Detect which cell encompasses the target text, then output its [x, y] center coordinate. 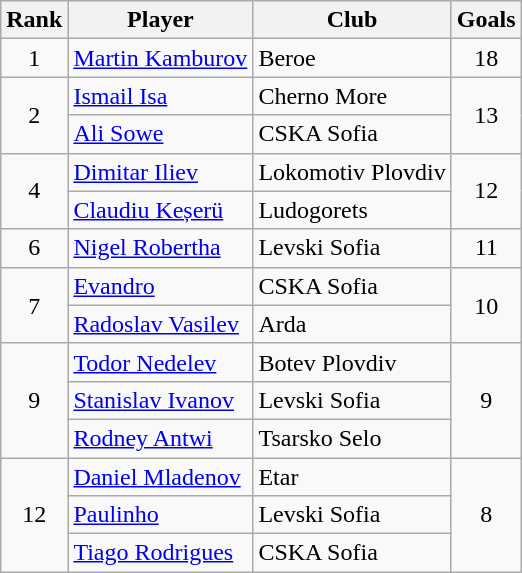
13 [486, 115]
Radoslav Vasilev [160, 324]
18 [486, 58]
Ali Sowe [160, 134]
6 [34, 248]
Rank [34, 20]
Lokomotiv Plovdiv [352, 172]
Martin Kamburov [160, 58]
Arda [352, 324]
Stanislav Ivanov [160, 400]
Daniel Mladenov [160, 477]
Todor Nedelev [160, 362]
Etar [352, 477]
Ludogorets [352, 210]
Cherno More [352, 96]
Rodney Antwi [160, 438]
4 [34, 191]
7 [34, 305]
2 [34, 115]
Beroe [352, 58]
Dimitar Iliev [160, 172]
Ismail Isa [160, 96]
10 [486, 305]
11 [486, 248]
Evandro [160, 286]
Goals [486, 20]
1 [34, 58]
Club [352, 20]
Botev Plovdiv [352, 362]
8 [486, 515]
Tiago Rodrigues [160, 553]
Player [160, 20]
Claudiu Keșerü [160, 210]
Paulinho [160, 515]
Tsarsko Selo [352, 438]
Nigel Robertha [160, 248]
